Detect which cell encompasses the target text, then output its (x, y) center coordinate. 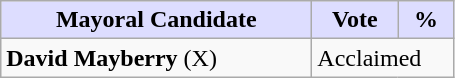
Mayoral Candidate (156, 20)
David Mayberry (X) (156, 58)
Vote (355, 20)
% (426, 20)
Acclaimed (383, 58)
